Return [X, Y] of the center of cell containing provided text 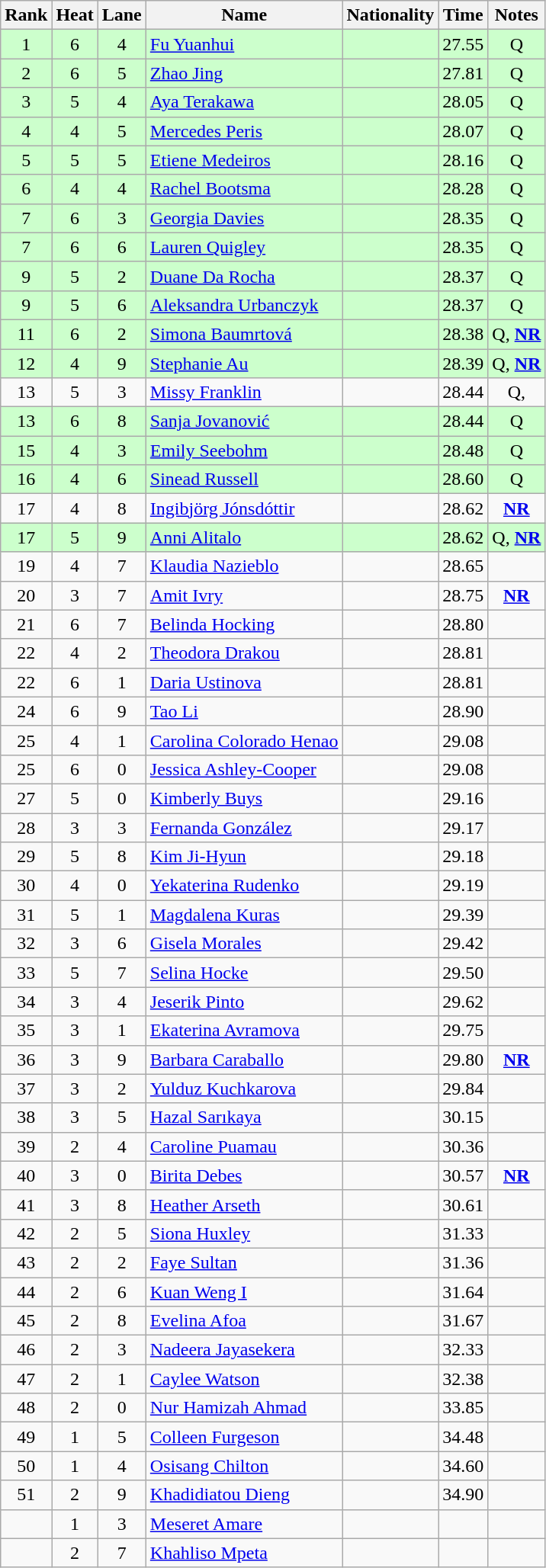
Birita Debes [244, 1175]
Yulduz Kuchkarova [244, 1089]
Kimberly Buys [244, 798]
27.55 [464, 44]
16 [26, 479]
28.28 [464, 189]
24 [26, 711]
46 [26, 1350]
11 [26, 334]
31.36 [464, 1262]
Aya Terakawa [244, 102]
Nadeera Jayasekera [244, 1350]
Gisela Morales [244, 944]
29.84 [464, 1089]
29.75 [464, 1031]
Lauren Quigley [244, 247]
Zhao Jing [244, 73]
Sinead Russell [244, 479]
Barbara Caraballo [244, 1060]
15 [26, 451]
Kuan Weng I [244, 1292]
28.38 [464, 334]
Yekaterina Rudenko [244, 886]
28.07 [464, 131]
44 [26, 1292]
Faye Sultan [244, 1262]
29.16 [464, 798]
Caylee Watson [244, 1379]
34.90 [464, 1495]
27.81 [464, 73]
Heather Arseth [244, 1204]
Heat [75, 15]
Fu Yuanhui [244, 44]
Siona Huxley [244, 1233]
33.85 [464, 1408]
29 [26, 857]
21 [26, 624]
34.60 [464, 1466]
28.75 [464, 595]
Name [244, 15]
Theodora Drakou [244, 653]
Selina Hocke [244, 973]
28.48 [464, 451]
28.90 [464, 711]
Duane Da Rocha [244, 276]
31.64 [464, 1292]
Simona Baumrtová [244, 334]
28.60 [464, 479]
Hazal Sarıkaya [244, 1117]
Ekaterina Avramova [244, 1031]
Magdalena Kuras [244, 915]
32 [26, 944]
Anni Alitalo [244, 537]
41 [26, 1204]
30.61 [464, 1204]
32.38 [464, 1379]
Khadidiatou Dieng [244, 1495]
28.05 [464, 102]
Meseret Amare [244, 1524]
Rachel Bootsma [244, 189]
12 [26, 364]
Sanja Jovanović [244, 422]
29.39 [464, 915]
38 [26, 1117]
32.33 [464, 1350]
20 [26, 595]
31.67 [464, 1321]
30.15 [464, 1117]
Amit Ivry [244, 595]
Fernanda González [244, 827]
Etiene Medeiros [244, 160]
Evelina Afoa [244, 1321]
Osisang Chilton [244, 1466]
35 [26, 1031]
29.42 [464, 944]
28.16 [464, 160]
Rank [26, 15]
Colleen Furgeson [244, 1437]
48 [26, 1408]
Nur Hamizah Ahmad [244, 1408]
28.39 [464, 364]
Daria Ustinova [244, 682]
Time [464, 15]
29.18 [464, 857]
40 [26, 1175]
29.17 [464, 827]
49 [26, 1437]
Aleksandra Urbanczyk [244, 305]
Belinda Hocking [244, 624]
30 [26, 886]
31 [26, 915]
Georgia Davies [244, 218]
28.65 [464, 566]
Tao Li [244, 711]
37 [26, 1089]
34 [26, 1002]
19 [26, 566]
29.19 [464, 886]
Lane [122, 15]
Q, [517, 393]
51 [26, 1495]
29.80 [464, 1060]
Emily Seebohm [244, 451]
Ingibjörg Jónsdóttir [244, 508]
Caroline Puamau [244, 1146]
Jeserik Pinto [244, 1002]
29.50 [464, 973]
Missy Franklin [244, 393]
47 [26, 1379]
45 [26, 1321]
50 [26, 1466]
Stephanie Au [244, 364]
Kim Ji-Hyun [244, 857]
33 [26, 973]
Mercedes Peris [244, 131]
Notes [517, 15]
30.57 [464, 1175]
36 [26, 1060]
Carolina Colorado Henao [244, 740]
29.62 [464, 1002]
39 [26, 1146]
Khahliso Mpeta [244, 1553]
Klaudia Nazieblo [244, 566]
Nationality [390, 15]
28.80 [464, 624]
27 [26, 798]
31.33 [464, 1233]
34.48 [464, 1437]
43 [26, 1262]
30.36 [464, 1146]
42 [26, 1233]
28 [26, 827]
Jessica Ashley-Cooper [244, 769]
